For the text-containing cell, return its midpoint in (x, y) coordinate format. 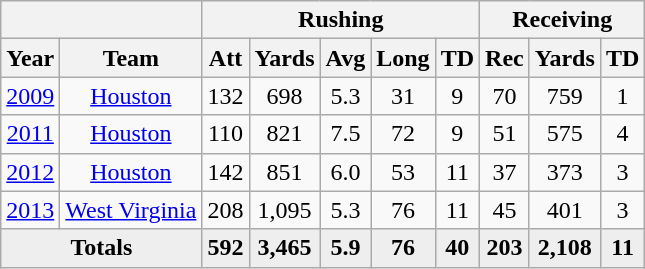
Totals (102, 248)
5.9 (346, 248)
2,108 (564, 248)
Rec (505, 58)
2012 (30, 172)
Avg (346, 58)
31 (403, 96)
2013 (30, 210)
70 (505, 96)
759 (564, 96)
203 (505, 248)
72 (403, 134)
3,465 (284, 248)
373 (564, 172)
592 (226, 248)
1 (622, 96)
851 (284, 172)
575 (564, 134)
Long (403, 58)
132 (226, 96)
2009 (30, 96)
Year (30, 58)
142 (226, 172)
110 (226, 134)
40 (457, 248)
1,095 (284, 210)
Att (226, 58)
Team (131, 58)
208 (226, 210)
4 (622, 134)
53 (403, 172)
West Virginia (131, 210)
51 (505, 134)
45 (505, 210)
2011 (30, 134)
401 (564, 210)
821 (284, 134)
698 (284, 96)
37 (505, 172)
6.0 (346, 172)
Rushing (341, 20)
Receiving (562, 20)
7.5 (346, 134)
